Output the (X, Y) coordinate of the center of the cell containing the given text.  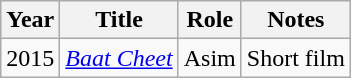
Title (119, 20)
Baat Cheet (119, 58)
Asim (210, 58)
Short film (296, 58)
2015 (30, 58)
Role (210, 20)
Year (30, 20)
Notes (296, 20)
